Output the (x, y) coordinate of the center of the cell containing the given text.  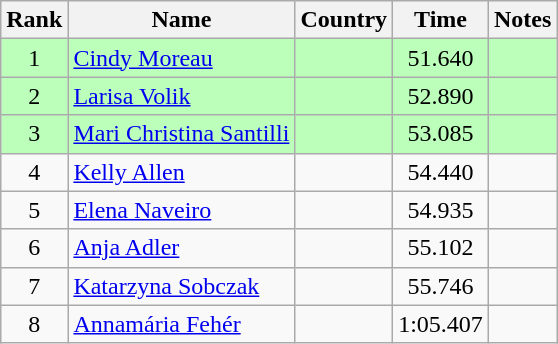
Anja Adler (182, 248)
52.890 (441, 96)
5 (34, 210)
55.102 (441, 248)
Larisa Volik (182, 96)
Annamária Fehér (182, 324)
Elena Naveiro (182, 210)
7 (34, 286)
6 (34, 248)
Notes (522, 20)
Kelly Allen (182, 172)
Name (182, 20)
Rank (34, 20)
8 (34, 324)
Mari Christina Santilli (182, 134)
1:05.407 (441, 324)
51.640 (441, 58)
4 (34, 172)
55.746 (441, 286)
Time (441, 20)
2 (34, 96)
Country (344, 20)
53.085 (441, 134)
54.440 (441, 172)
Cindy Moreau (182, 58)
54.935 (441, 210)
1 (34, 58)
Katarzyna Sobczak (182, 286)
3 (34, 134)
